Determine the (x, y) coordinate at the center of the cell enclosing the given text.  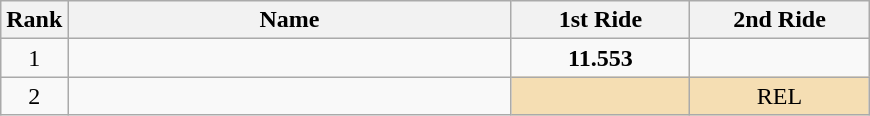
2nd Ride (780, 20)
2 (34, 96)
11.553 (600, 58)
REL (780, 96)
1st Ride (600, 20)
Rank (34, 20)
Name (290, 20)
1 (34, 58)
